Find where the given text appears and provide that cell's center as (X, Y) coordinate. 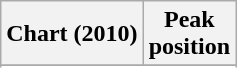
Peakposition (189, 34)
Chart (2010) (72, 34)
